Provide the (x, y) coordinate of the cell's center where the given text is located.  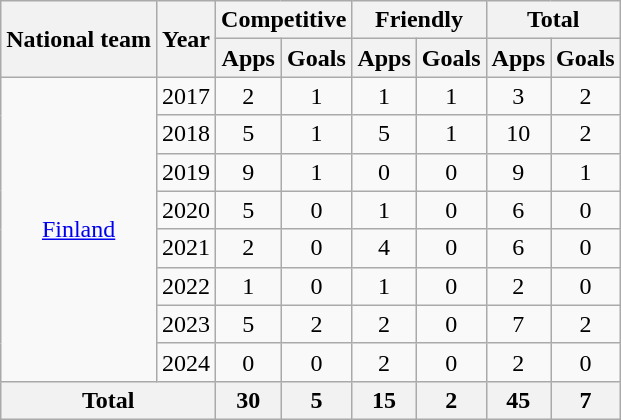
Year (186, 39)
2022 (186, 286)
45 (518, 400)
15 (384, 400)
National team (79, 39)
2023 (186, 324)
Finland (79, 229)
2017 (186, 96)
Friendly (419, 20)
4 (384, 248)
Competitive (284, 20)
2021 (186, 248)
2019 (186, 172)
10 (518, 134)
2018 (186, 134)
2024 (186, 362)
30 (248, 400)
3 (518, 96)
2020 (186, 210)
